Find where the given text appears and provide that cell's center as [x, y] coordinate. 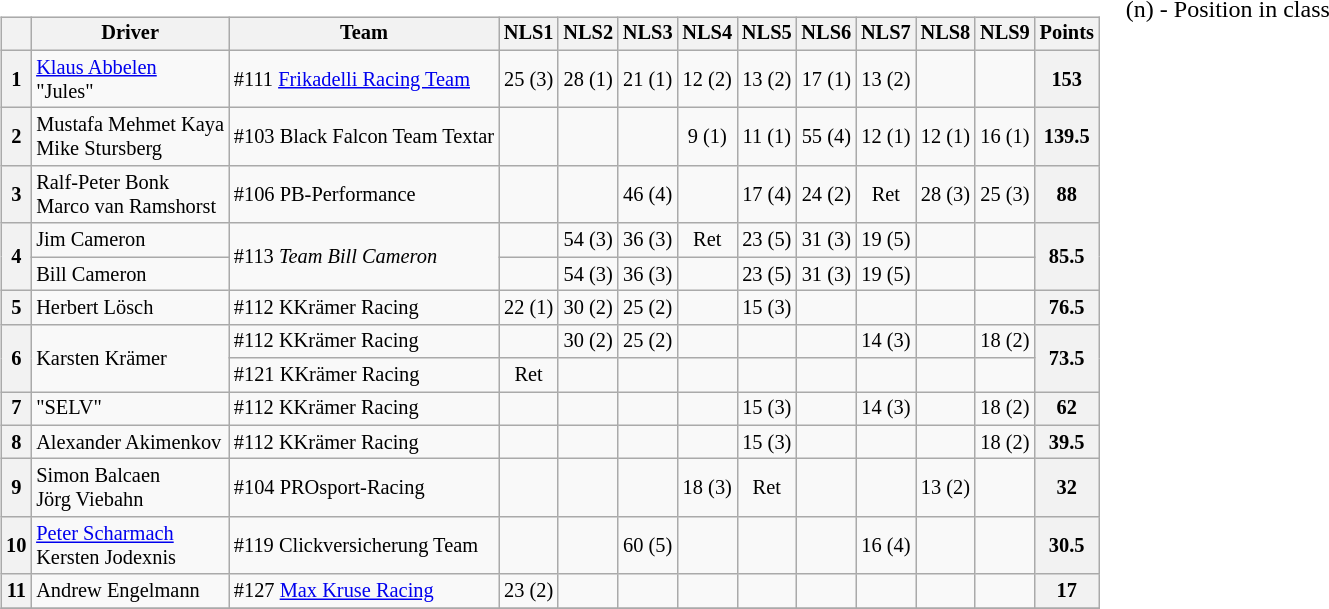
Driver [130, 34]
55 (4) [827, 137]
Klaus Abbelen "Jules" [130, 79]
#104 PROsport-Racing [364, 488]
21 (1) [648, 79]
5 [16, 308]
46 (4) [648, 195]
4 [16, 256]
22 (1) [529, 308]
7 [16, 409]
16 (1) [1005, 137]
"SELV" [130, 409]
18 (3) [707, 488]
62 [1067, 409]
28 (1) [588, 79]
32 [1067, 488]
2 [16, 137]
39.5 [1067, 442]
8 [16, 442]
#103 Black Falcon Team Textar [364, 137]
Herbert Lösch [130, 308]
#106 PB-Performance [364, 195]
12 (2) [707, 79]
23 (2) [529, 591]
17 (1) [827, 79]
NLS7 [886, 34]
139.5 [1067, 137]
Andrew Engelmann [130, 591]
NLS9 [1005, 34]
NLS2 [588, 34]
11 [16, 591]
Alexander Akimenkov [130, 442]
88 [1067, 195]
6 [16, 358]
Points [1067, 34]
#119 Clickversicherung Team [364, 546]
NLS4 [707, 34]
24 (2) [827, 195]
#127 Max Kruse Racing [364, 591]
Karsten Krämer [130, 358]
76.5 [1067, 308]
17 [1067, 591]
NLS1 [529, 34]
17 (4) [767, 195]
16 (4) [886, 546]
28 (3) [946, 195]
NLS5 [767, 34]
NLS6 [827, 34]
Team [364, 34]
1 [16, 79]
#111 Frikadelli Racing Team [364, 79]
60 (5) [648, 546]
Ralf-Peter Bonk Marco van Ramshorst [130, 195]
#121 KKrämer Racing [364, 375]
#113 Team Bill Cameron [364, 256]
153 [1067, 79]
73.5 [1067, 358]
85.5 [1067, 256]
Simon Balcaen Jörg Viebahn [130, 488]
Peter Scharmach Kersten Jodexnis [130, 546]
3 [16, 195]
Jim Cameron [130, 240]
Mustafa Mehmet Kaya Mike Stursberg [130, 137]
30.5 [1067, 546]
NLS3 [648, 34]
NLS8 [946, 34]
Bill Cameron [130, 274]
11 (1) [767, 137]
9 [16, 488]
9 (1) [707, 137]
10 [16, 546]
